For the text-containing cell, return its midpoint in (x, y) coordinate format. 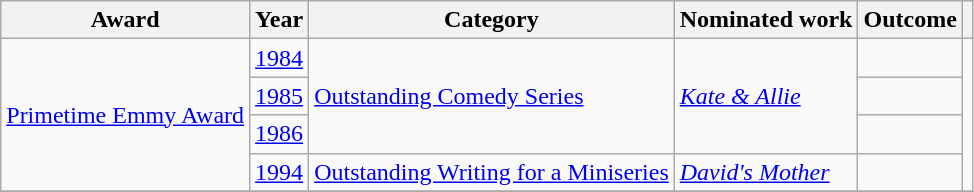
Nominated work (766, 20)
1985 (280, 96)
1984 (280, 58)
Outcome (910, 20)
Year (280, 20)
1994 (280, 172)
Outstanding Writing for a Miniseries (492, 172)
Award (126, 20)
1986 (280, 134)
Category (492, 20)
Kate & Allie (766, 96)
David's Mother (766, 172)
Primetime Emmy Award (126, 115)
Outstanding Comedy Series (492, 96)
